Locate the cell with the specified text and output its (X, Y) center coordinate. 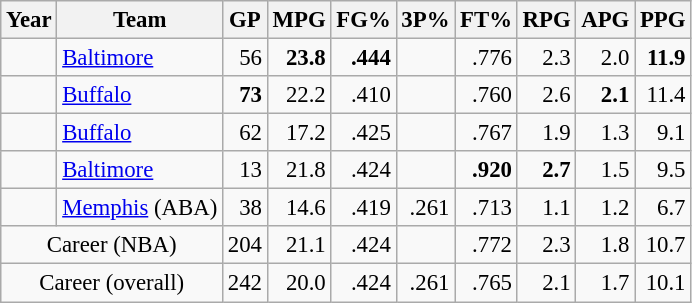
73 (246, 95)
21.1 (299, 245)
1.7 (606, 283)
2.6 (546, 95)
MPG (299, 20)
204 (246, 245)
.765 (486, 283)
10.7 (663, 245)
2.0 (606, 58)
13 (246, 170)
17.2 (299, 133)
.419 (364, 208)
14.6 (299, 208)
1.5 (606, 170)
2.7 (546, 170)
.920 (486, 170)
23.8 (299, 58)
GP (246, 20)
.767 (486, 133)
1.9 (546, 133)
.760 (486, 95)
9.1 (663, 133)
RPG (546, 20)
11.9 (663, 58)
.776 (486, 58)
1.1 (546, 208)
22.2 (299, 95)
242 (246, 283)
11.4 (663, 95)
38 (246, 208)
Team (140, 20)
.772 (486, 245)
1.2 (606, 208)
62 (246, 133)
20.0 (299, 283)
.410 (364, 95)
1.3 (606, 133)
.444 (364, 58)
3P% (426, 20)
9.5 (663, 170)
21.8 (299, 170)
Memphis (ABA) (140, 208)
Year (29, 20)
.425 (364, 133)
PPG (663, 20)
.713 (486, 208)
1.8 (606, 245)
Career (overall) (112, 283)
APG (606, 20)
6.7 (663, 208)
FT% (486, 20)
Career (NBA) (112, 245)
10.1 (663, 283)
56 (246, 58)
FG% (364, 20)
